Scan for the cell matching the given text and deliver its [x, y] coordinate at center. 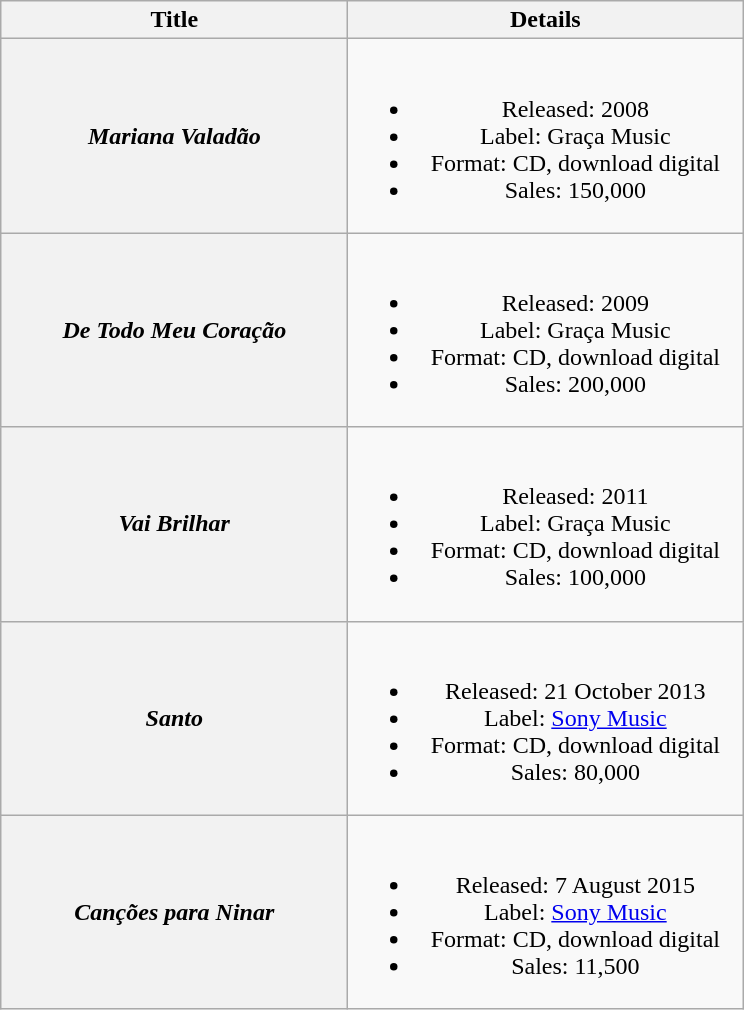
Title [174, 20]
De Todo Meu Coração [174, 330]
Mariana Valadão [174, 136]
Released: 21 October 2013Label: Sony MusicFormat: CD, download digitalSales: 80,000 [546, 718]
Released: 7 August 2015Label: Sony MusicFormat: CD, download digitalSales: 11,500 [546, 912]
Details [546, 20]
Vai Brilhar [174, 524]
Released: 2008Label: Graça MusicFormat: CD, download digitalSales: 150,000 [546, 136]
Canções para Ninar [174, 912]
Released: 2011Label: Graça MusicFormat: CD, download digitalSales: 100,000 [546, 524]
Santo [174, 718]
Released: 2009Label: Graça MusicFormat: CD, download digitalSales: 200,000 [546, 330]
